Scan for the cell matching the given text and deliver its [X, Y] coordinate at center. 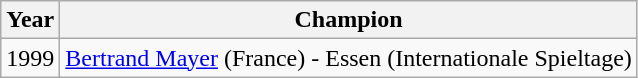
Bertrand Mayer (France) - Essen (Internationale Spieltage) [349, 58]
Year [30, 20]
Champion [349, 20]
1999 [30, 58]
